Identify which cell holds the provided text, then report its [x, y] central coordinate. 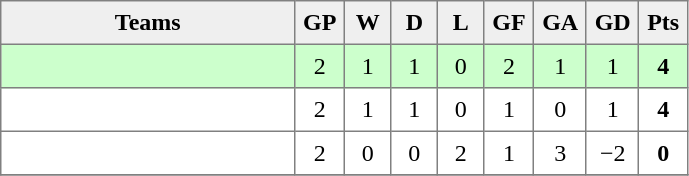
−2 [612, 153]
GF [509, 23]
L [461, 23]
3 [560, 153]
GA [560, 23]
W [368, 23]
D [414, 23]
GP [320, 23]
GD [612, 23]
Pts [663, 23]
Teams [148, 23]
